Find where the given text appears and provide that cell's center as [x, y] coordinate. 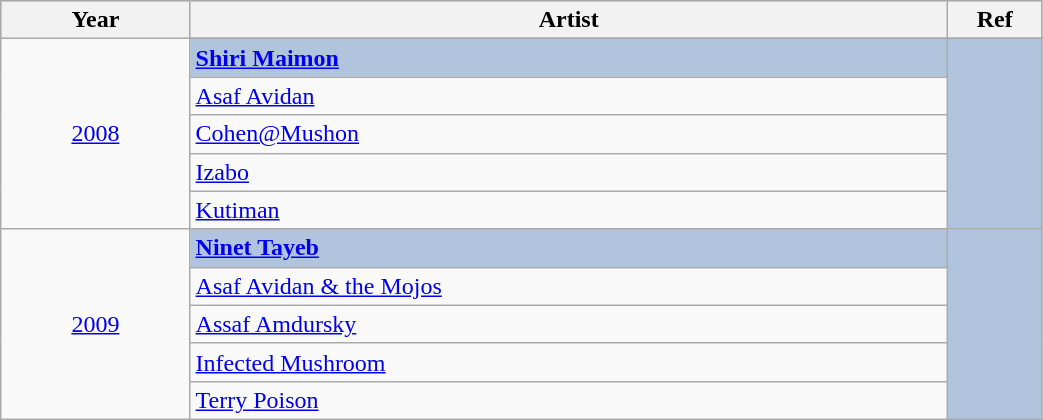
Cohen@Mushon [568, 134]
Artist [568, 20]
Assaf Amdursky [568, 324]
Year [96, 20]
Ninet Tayeb [568, 248]
Terry Poison [568, 400]
Shiri Maimon [568, 58]
Ref [994, 20]
Asaf Avidan [568, 96]
Infected Mushroom [568, 362]
Kutiman [568, 210]
2008 [96, 134]
Izabo [568, 172]
Asaf Avidan & the Mojos [568, 286]
2009 [96, 324]
